Provide the (X, Y) coordinate of the cell's center where the given text is located.  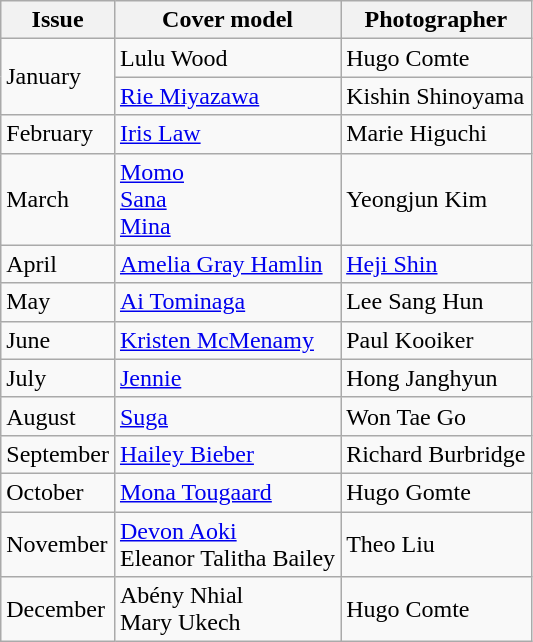
February (58, 134)
December (58, 610)
Cover model (227, 20)
Richard Burbridge (436, 454)
Suga (227, 416)
Photographer (436, 20)
Abény Nhial Mary Ukech (227, 610)
August (58, 416)
May (58, 302)
Kristen McMenamy (227, 340)
Devon Aoki Eleanor Talitha Bailey (227, 544)
September (58, 454)
October (58, 492)
Rie Miyazawa (227, 96)
Issue (58, 20)
Momo Sana Mina (227, 199)
Heji Shin (436, 264)
Paul Kooiker (436, 340)
Hailey Bieber (227, 454)
Iris Law (227, 134)
Hugo Gomte (436, 492)
Won Tae Go (436, 416)
Ai Tominaga (227, 302)
March (58, 199)
Lulu Wood (227, 58)
Marie Higuchi (436, 134)
Mona Tougaard (227, 492)
November (58, 544)
Lee Sang Hun (436, 302)
Jennie (227, 378)
Kishin Shinoyama (436, 96)
June (58, 340)
Theo Liu (436, 544)
January (58, 77)
Amelia Gray Hamlin (227, 264)
July (58, 378)
Hong Janghyun (436, 378)
Yeongjun Kim (436, 199)
April (58, 264)
